Find where the given text appears and provide that cell's center as (x, y) coordinate. 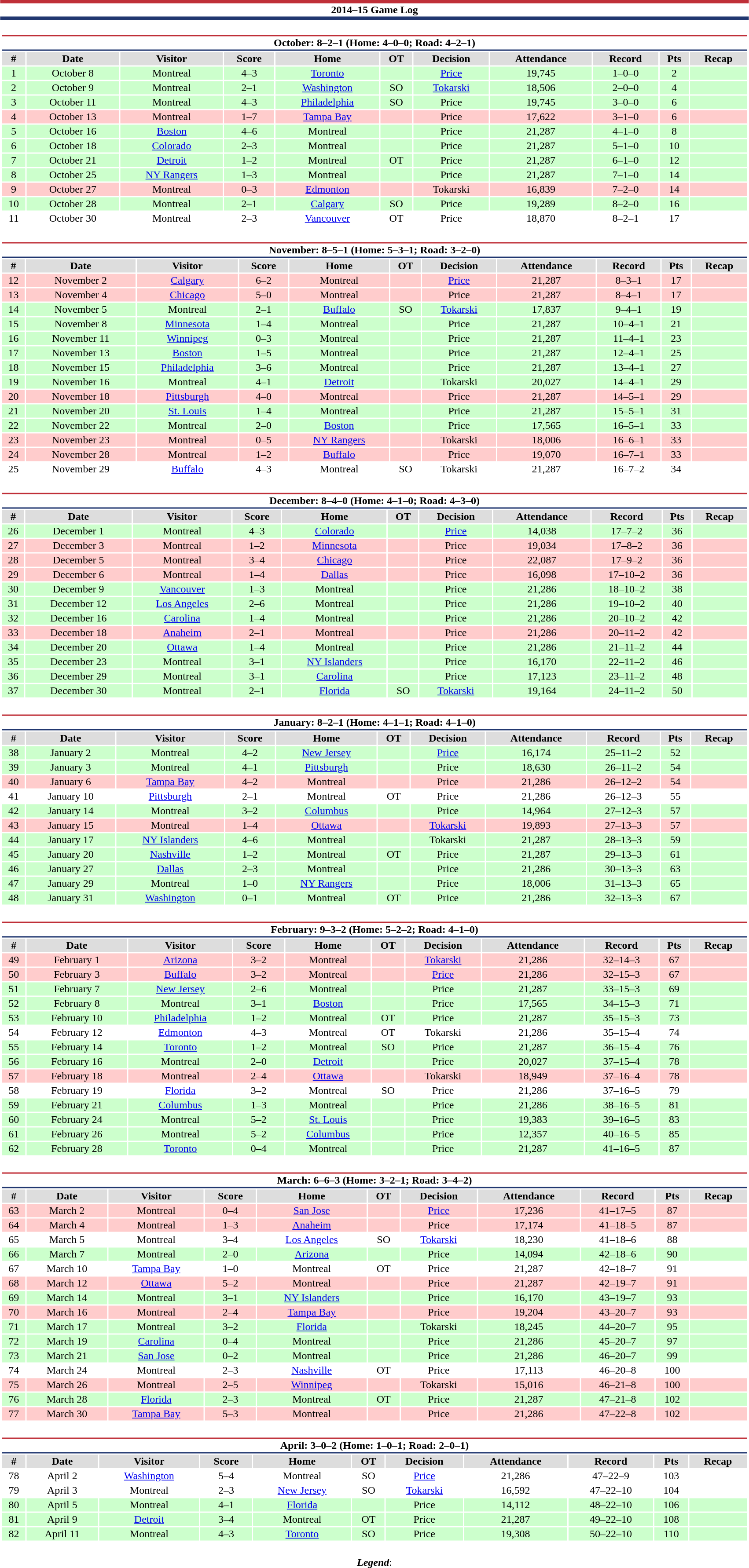
6–1–0 (625, 161)
March 5 (67, 1240)
8–2–1 (625, 219)
February 7 (77, 989)
April 11 (62, 1534)
15,016 (529, 1385)
18,506 (541, 88)
January 10 (70, 797)
18,630 (536, 768)
January 2 (70, 753)
February 19 (77, 1090)
January 15 (70, 826)
7 (14, 161)
35 (13, 662)
18,870 (541, 219)
30 (13, 589)
14,094 (529, 1254)
February 26 (77, 1134)
1–5 (263, 353)
110 (671, 1534)
46–20–8 (618, 1370)
November 29 (81, 469)
16–7–1 (628, 454)
November 11 (81, 338)
44–20–7 (618, 1327)
72 (14, 1341)
December 1 (78, 531)
March 12 (67, 1283)
16,174 (536, 753)
4–1–0 (625, 132)
80 (14, 1505)
December 5 (78, 560)
82 (14, 1534)
99 (672, 1356)
February 28 (77, 1148)
47–21–8 (618, 1399)
22,087 (542, 560)
16,839 (541, 190)
February 21 (77, 1105)
5–4 (226, 1476)
16,098 (542, 575)
December 3 (78, 546)
45 (13, 855)
11 (14, 219)
October 16 (73, 132)
October 11 (73, 102)
October 28 (73, 204)
18,949 (533, 1076)
11–4–1 (628, 338)
39–16–5 (621, 1119)
0–1 (250, 898)
60 (14, 1119)
26–11–2 (624, 768)
February 1 (77, 960)
104 (671, 1491)
March 28 (67, 1399)
19,308 (516, 1534)
42–18–7 (618, 1269)
19,070 (546, 454)
14–4–1 (628, 382)
January 27 (70, 869)
17,174 (529, 1225)
46–20–7 (618, 1356)
October 27 (73, 190)
23–11–2 (627, 676)
3 (14, 102)
48–22–10 (611, 1505)
14–5–1 (628, 396)
October 8 (73, 73)
34–15–3 (621, 1003)
March 19 (67, 1341)
20 (13, 396)
32 (13, 618)
103 (671, 1476)
November 2 (81, 280)
19–10–2 (627, 604)
51 (14, 989)
97 (672, 1341)
19,383 (533, 1119)
18,230 (529, 1240)
February 24 (77, 1119)
37–16–4 (621, 1076)
17,123 (542, 676)
8–3–1 (628, 280)
November 18 (81, 396)
14,038 (542, 531)
46–21–8 (618, 1385)
24 (13, 454)
47–22–10 (611, 1491)
2–0–0 (625, 88)
January 29 (70, 884)
88 (672, 1240)
10–4–1 (628, 324)
3–1–0 (625, 117)
2014–15 Game Log (374, 10)
8–4–1 (628, 295)
January: 8–2–1 (Home: 4–1–1; Road: 4–1–0) (374, 722)
January 6 (70, 782)
April 3 (62, 1491)
42–18–6 (618, 1254)
38–16–5 (621, 1105)
October 9 (73, 88)
April 2 (62, 1476)
27–13–3 (624, 826)
75 (14, 1385)
December 30 (78, 691)
13 (13, 295)
March 21 (67, 1356)
March 24 (67, 1370)
17–10–2 (627, 575)
5–1–0 (625, 146)
January 20 (70, 855)
66 (14, 1254)
28 (13, 560)
March 16 (67, 1312)
October 18 (73, 146)
22–11–2 (627, 662)
3–0–0 (625, 102)
October 30 (73, 219)
1–0–0 (625, 73)
30–13–3 (624, 869)
February 8 (77, 1003)
November 16 (81, 382)
43–19–7 (618, 1298)
83 (674, 1119)
6–2 (263, 280)
February 14 (77, 1047)
18 (13, 367)
5–3 (231, 1414)
March 26 (67, 1385)
January 3 (70, 768)
November: 8–5–1 (Home: 5–3–1; Road: 3–2–0) (374, 250)
October 13 (73, 117)
18,245 (529, 1327)
37–16–5 (621, 1090)
22 (13, 425)
35–15–3 (621, 1018)
November 13 (81, 353)
26–12–3 (624, 797)
49–22–10 (611, 1520)
March 7 (67, 1254)
45–20–7 (618, 1341)
March 2 (67, 1211)
7–2–0 (625, 190)
17–7–2 (627, 531)
47–22–9 (611, 1476)
16,592 (516, 1491)
October 25 (73, 175)
April 5 (62, 1505)
November 5 (81, 309)
January 17 (70, 840)
1 (14, 73)
50–22–10 (611, 1534)
February 18 (77, 1076)
19,289 (541, 204)
February 3 (77, 974)
March 4 (67, 1225)
36–15–4 (621, 1047)
20–11–2 (627, 633)
0–5 (263, 440)
17,113 (529, 1370)
106 (671, 1505)
19,034 (542, 546)
1–7 (249, 117)
41–16–5 (621, 1148)
December 20 (78, 647)
95 (672, 1327)
November 4 (81, 295)
19,893 (536, 826)
16–7–2 (628, 469)
26–12–2 (624, 782)
108 (671, 1520)
17–9–2 (627, 560)
90 (672, 1254)
32–14–3 (621, 960)
47 (13, 884)
35–15–4 (621, 1032)
February: 9–3–2 (Home: 5–2–2; Road: 4–1–0) (374, 930)
37–15–4 (621, 1061)
28–13–3 (624, 840)
85 (674, 1134)
December 12 (78, 604)
October: 8–2–1 (Home: 4–0–0; Road: 4–2–1) (374, 43)
12,357 (533, 1134)
December 9 (78, 589)
October 21 (73, 161)
March 17 (67, 1327)
9–4–1 (628, 309)
14,964 (536, 811)
26 (13, 531)
8–2–0 (625, 204)
25–11–2 (624, 753)
19,164 (542, 691)
18–10–2 (627, 589)
2–5 (231, 1385)
0–2 (231, 1356)
15 (13, 324)
April: 3–0–2 (Home: 1–0–1; Road: 2–0–1) (374, 1445)
December 6 (78, 575)
March 14 (67, 1298)
14,112 (516, 1505)
February 16 (77, 1061)
49 (14, 960)
December 29 (78, 676)
March 30 (67, 1414)
April 9 (62, 1520)
37 (13, 691)
16–6–1 (628, 440)
15–5–1 (628, 411)
62 (14, 1148)
29–13–3 (624, 855)
December: 8–4–0 (Home: 4–1–0; Road: 4–3–0) (374, 501)
41 (13, 797)
November 15 (81, 367)
42–19–7 (618, 1283)
17–8–2 (627, 546)
November 20 (81, 411)
January 31 (70, 898)
39 (13, 768)
68 (14, 1283)
March 10 (67, 1269)
41–17–5 (618, 1211)
November 8 (81, 324)
32–13–3 (624, 898)
33–15–3 (621, 989)
November 22 (81, 425)
December 16 (78, 618)
24–11–2 (627, 691)
47–22–8 (618, 1414)
5–0 (263, 295)
20–10–2 (627, 618)
17,622 (541, 117)
March: 6–6–3 (Home: 3–2–1; Road: 3–4–2) (374, 1181)
21–11–2 (627, 647)
19,204 (529, 1312)
December 23 (78, 662)
27–12–3 (624, 811)
17,837 (546, 309)
12–4–1 (628, 353)
77 (14, 1414)
4–0 (263, 396)
16–5–1 (628, 425)
December 18 (78, 633)
32–15–3 (621, 974)
November 23 (81, 440)
41–18–5 (618, 1225)
70 (14, 1312)
17,236 (529, 1211)
7–1–0 (625, 175)
February 10 (77, 1018)
40–16–5 (621, 1134)
43–20–7 (618, 1312)
13–4–1 (628, 367)
31–13–3 (624, 884)
January 14 (70, 811)
53 (14, 1018)
3–6 (263, 367)
58 (14, 1090)
5 (14, 132)
64 (14, 1225)
November 28 (81, 454)
41–18–6 (618, 1240)
43 (13, 826)
February 12 (77, 1032)
9 (14, 190)
56 (14, 1061)
